Identify which cell holds the provided text, then report its (x, y) central coordinate. 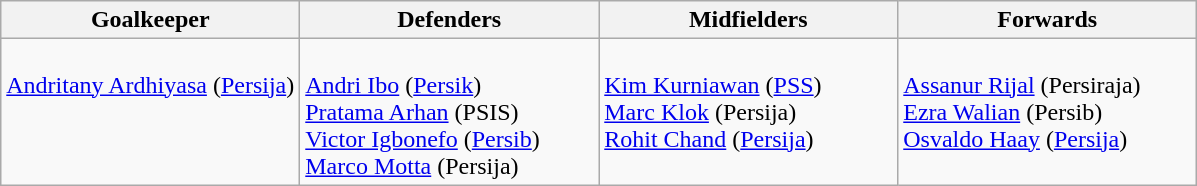
Forwards (1048, 20)
Kim Kurniawan (PSS) Marc Klok (Persija) Rohit Chand (Persija) (748, 112)
Goalkeeper (150, 20)
Andri Ibo (Persik) Pratama Arhan (PSIS) Victor Igbonefo (Persib) Marco Motta (Persija) (450, 112)
Assanur Rijal (Persiraja) Ezra Walian (Persib) Osvaldo Haay (Persija) (1048, 112)
Defenders (450, 20)
Andritany Ardhiyasa (Persija) (150, 112)
Midfielders (748, 20)
